Detect which cell encompasses the target text, then output its [X, Y] center coordinate. 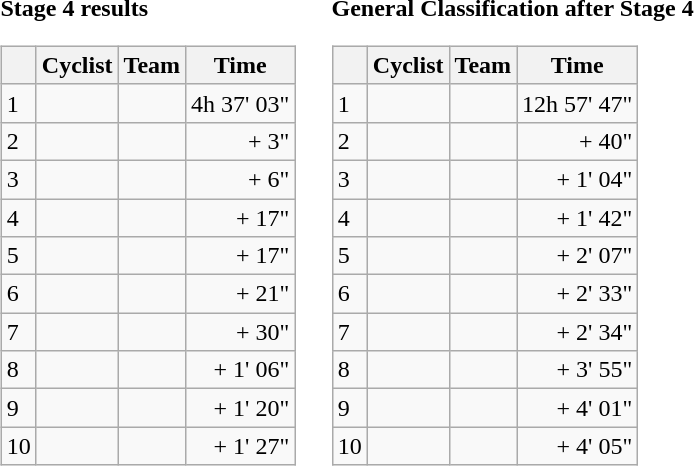
+ 1' 06" [240, 370]
+ 1' 42" [578, 217]
4h 37' 03" [240, 103]
+ 3" [240, 141]
12h 57' 47" [578, 103]
+ 40" [578, 141]
+ 2' 34" [578, 332]
+ 2' 07" [578, 256]
+ 4' 05" [578, 446]
+ 30" [240, 332]
+ 6" [240, 179]
+ 3' 55" [578, 370]
+ 1' 20" [240, 408]
+ 1' 27" [240, 446]
+ 21" [240, 294]
+ 1' 04" [578, 179]
+ 2' 33" [578, 294]
+ 4' 01" [578, 408]
